Return (X, Y) of the center of cell containing provided text 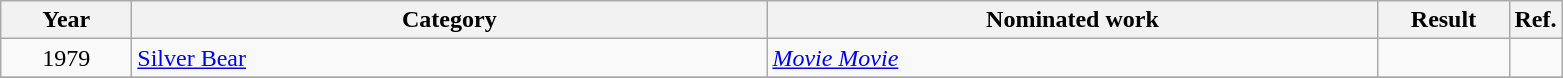
Ref. (1536, 20)
1979 (66, 58)
Silver Bear (450, 58)
Result (1444, 20)
Nominated work (1072, 20)
Movie Movie (1072, 58)
Category (450, 20)
Year (66, 20)
